Output the (X, Y) coordinate of the center of the cell containing the given text.  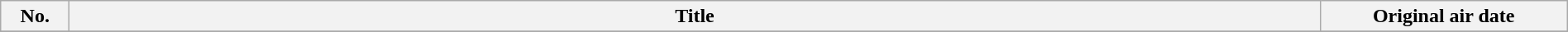
No. (35, 16)
Original air date (1444, 16)
Title (695, 16)
